Identify which cell holds the provided text, then report its (X, Y) central coordinate. 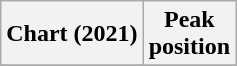
Peakposition (189, 34)
Chart (2021) (72, 34)
